From the cell containing the given text, extract its center point as [X, Y] coordinate. 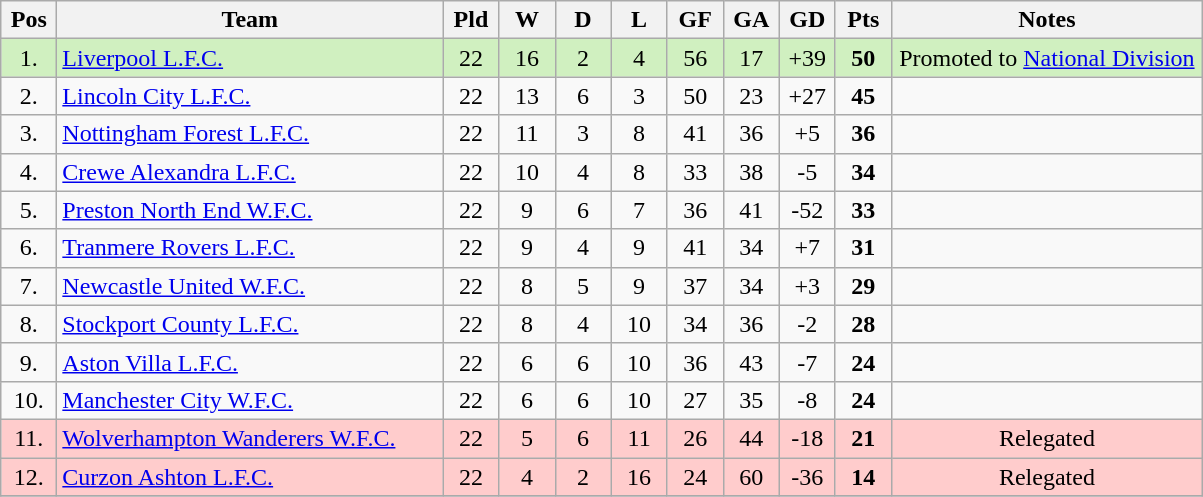
Crewe Alexandra L.F.C. [250, 172]
9. [29, 362]
+5 [807, 134]
Pld [471, 20]
Newcastle United W.F.C. [250, 286]
Lincoln City L.F.C. [250, 96]
60 [751, 477]
8. [29, 324]
45 [863, 96]
GF [695, 20]
-8 [807, 400]
27 [695, 400]
-7 [807, 362]
Liverpool L.F.C. [250, 58]
Curzon Ashton L.F.C. [250, 477]
Promoted to National Division [1046, 58]
5. [29, 210]
Tranmere Rovers L.F.C. [250, 248]
43 [751, 362]
+39 [807, 58]
W [527, 20]
31 [863, 248]
44 [751, 438]
12. [29, 477]
13 [527, 96]
26 [695, 438]
3. [29, 134]
Nottingham Forest L.F.C. [250, 134]
6. [29, 248]
L [639, 20]
35 [751, 400]
17 [751, 58]
Pts [863, 20]
GD [807, 20]
28 [863, 324]
Preston North End W.F.C. [250, 210]
Pos [29, 20]
14 [863, 477]
+7 [807, 248]
-36 [807, 477]
-2 [807, 324]
38 [751, 172]
10. [29, 400]
-18 [807, 438]
-52 [807, 210]
29 [863, 286]
Wolverhampton Wanderers W.F.C. [250, 438]
21 [863, 438]
2. [29, 96]
Stockport County L.F.C. [250, 324]
7 [639, 210]
37 [695, 286]
-5 [807, 172]
Manchester City W.F.C. [250, 400]
23 [751, 96]
Aston Villa L.F.C. [250, 362]
1. [29, 58]
11. [29, 438]
GA [751, 20]
56 [695, 58]
Notes [1046, 20]
4. [29, 172]
D [583, 20]
+3 [807, 286]
Team [250, 20]
+27 [807, 96]
7. [29, 286]
